Determine the [X, Y] coordinate at the center of the cell enclosing the given text.  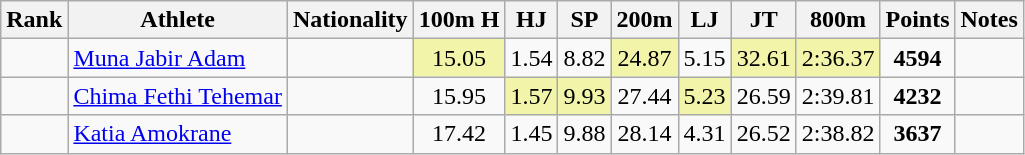
1.45 [532, 134]
26.59 [764, 96]
100m H [459, 20]
1.57 [532, 96]
28.14 [644, 134]
24.87 [644, 58]
Nationality [350, 20]
4.31 [704, 134]
27.44 [644, 96]
26.52 [764, 134]
2:36.37 [838, 58]
800m [838, 20]
2:39.81 [838, 96]
Athlete [178, 20]
2:38.82 [838, 134]
SP [584, 20]
15.05 [459, 58]
5.23 [704, 96]
HJ [532, 20]
4232 [918, 96]
Katia Amokrane [178, 134]
5.15 [704, 58]
Muna Jabir Adam [178, 58]
LJ [704, 20]
8.82 [584, 58]
1.54 [532, 58]
Notes [989, 20]
JT [764, 20]
Rank [34, 20]
9.88 [584, 134]
17.42 [459, 134]
4594 [918, 58]
9.93 [584, 96]
3637 [918, 134]
Chima Fethi Tehemar [178, 96]
Points [918, 20]
200m [644, 20]
15.95 [459, 96]
32.61 [764, 58]
